For the text-containing cell, return its midpoint in [X, Y] coordinate format. 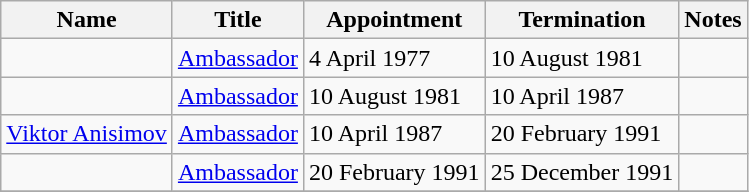
Name [87, 20]
Notes [713, 20]
Title [238, 20]
Appointment [394, 20]
Viktor Anisimov [87, 134]
Termination [582, 20]
4 April 1977 [394, 58]
25 December 1991 [582, 172]
